Scan for the cell matching the given text and deliver its [x, y] coordinate at center. 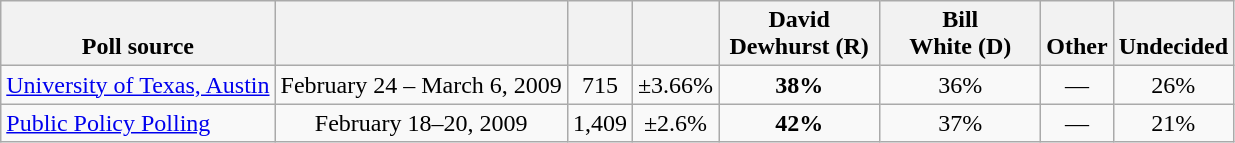
±2.6% [675, 123]
Other [1077, 34]
42% [800, 123]
DavidDewhurst (R) [800, 34]
37% [960, 123]
±3.66% [675, 85]
715 [600, 85]
February 24 – March 6, 2009 [421, 85]
21% [1173, 123]
Public Policy Polling [138, 123]
1,409 [600, 123]
36% [960, 85]
26% [1173, 85]
Poll source [138, 34]
38% [800, 85]
February 18–20, 2009 [421, 123]
University of Texas, Austin [138, 85]
Undecided [1173, 34]
BillWhite (D) [960, 34]
